Search for the cell housing the specified text and yield its (x, y) center coordinate. 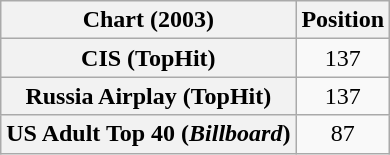
Russia Airplay (TopHit) (148, 96)
87 (343, 134)
US Adult Top 40 (Billboard) (148, 134)
Chart (2003) (148, 20)
CIS (TopHit) (148, 58)
Position (343, 20)
